Detect which cell encompasses the target text, then output its (X, Y) center coordinate. 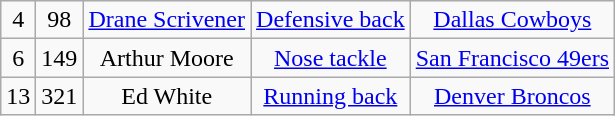
6 (18, 58)
Drane Scrivener (167, 20)
4 (18, 20)
Denver Broncos (512, 96)
San Francisco 49ers (512, 58)
Dallas Cowboys (512, 20)
98 (60, 20)
Ed White (167, 96)
Arthur Moore (167, 58)
Running back (331, 96)
Defensive back (331, 20)
149 (60, 58)
321 (60, 96)
Nose tackle (331, 58)
13 (18, 96)
